Scan for the cell matching the given text and deliver its [x, y] coordinate at center. 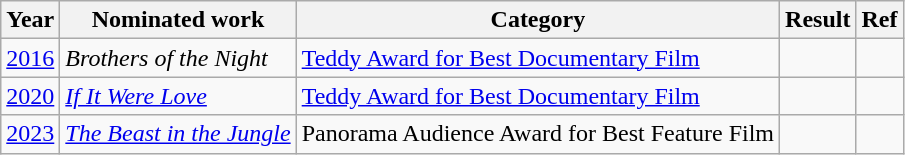
Category [538, 20]
Nominated work [178, 20]
2020 [30, 96]
Year [30, 20]
Ref [880, 20]
2023 [30, 134]
The Beast in the Jungle [178, 134]
2016 [30, 58]
Result [818, 20]
Panorama Audience Award for Best Feature Film [538, 134]
Brothers of the Night [178, 58]
If It Were Love [178, 96]
